For the text-containing cell, return its midpoint in [X, Y] coordinate format. 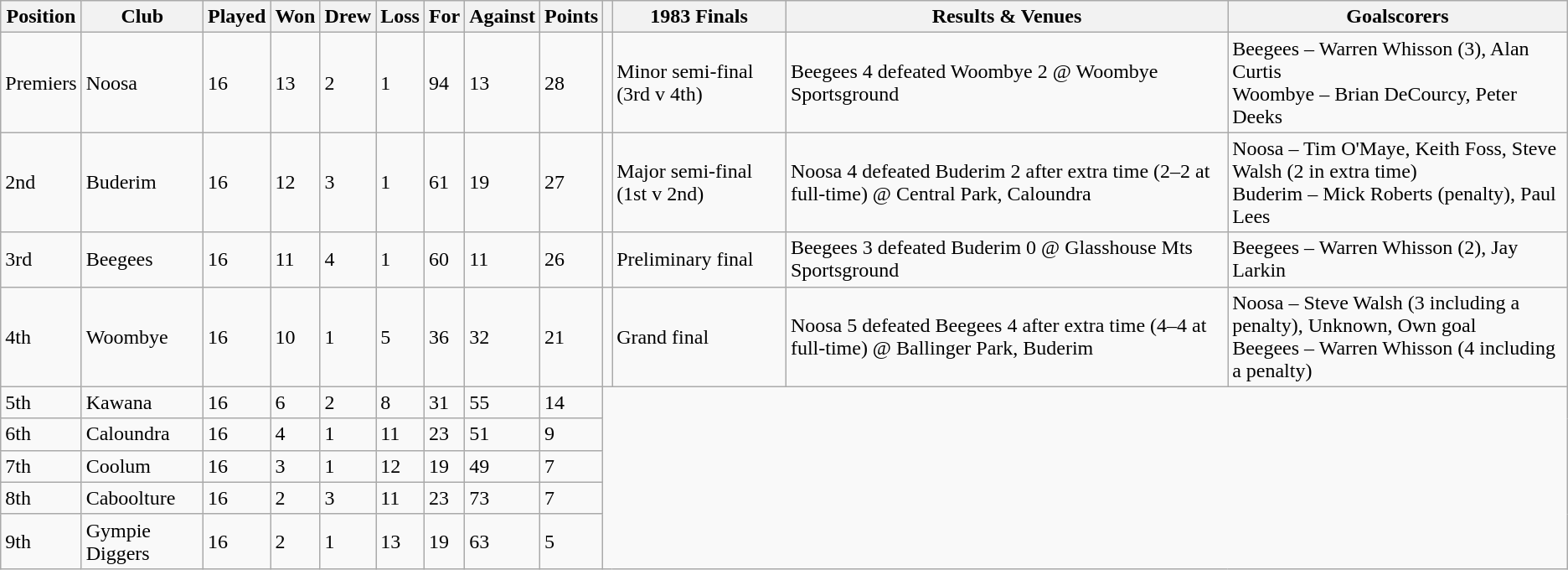
Coolum [142, 466]
4th [41, 337]
Results & Venues [1007, 17]
Noosa – Tim O'Maye, Keith Foss, Steve Walsh (2 in extra time)Buderim – Mick Roberts (penalty), Paul Lees [1398, 183]
6 [295, 402]
Loss [400, 17]
Beegees [142, 260]
Noosa 4 defeated Buderim 2 after extra time (2–2 at full-time) @ Central Park, Caloundra [1007, 183]
8th [41, 498]
6th [41, 434]
Won [295, 17]
Played [237, 17]
61 [444, 183]
14 [571, 402]
Minor semi-final (3rd v 4th) [699, 82]
Noosa [142, 82]
Caloundra [142, 434]
10 [295, 337]
Beegees 3 defeated Buderim 0 @ Glasshouse Mts Sportsground [1007, 260]
9th [41, 541]
36 [444, 337]
8 [400, 402]
Buderim [142, 183]
60 [444, 260]
63 [503, 541]
Goalscorers [1398, 17]
2nd [41, 183]
26 [571, 260]
55 [503, 402]
3rd [41, 260]
28 [571, 82]
For [444, 17]
Points [571, 17]
Beegees – Warren Whisson (2), Jay Larkin [1398, 260]
32 [503, 337]
51 [503, 434]
73 [503, 498]
Grand final [699, 337]
Noosa – Steve Walsh (3 including a penalty), Unknown, Own goalBeegees – Warren Whisson (4 including a penalty) [1398, 337]
Drew [348, 17]
94 [444, 82]
27 [571, 183]
Caboolture [142, 498]
Club [142, 17]
49 [503, 466]
Kawana [142, 402]
Noosa 5 defeated Beegees 4 after extra time (4–4 at full-time) @ Ballinger Park, Buderim [1007, 337]
Position [41, 17]
1983 Finals [699, 17]
21 [571, 337]
5th [41, 402]
Beegees 4 defeated Woombye 2 @ Woombye Sportsground [1007, 82]
Premiers [41, 82]
Major semi-final (1st v 2nd) [699, 183]
Beegees – Warren Whisson (3), Alan CurtisWoombye – Brian DeCourcy, Peter Deeks [1398, 82]
Gympie Diggers [142, 541]
Against [503, 17]
Woombye [142, 337]
9 [571, 434]
31 [444, 402]
7th [41, 466]
Preliminary final [699, 260]
